Identify which cell holds the provided text, then report its [X, Y] central coordinate. 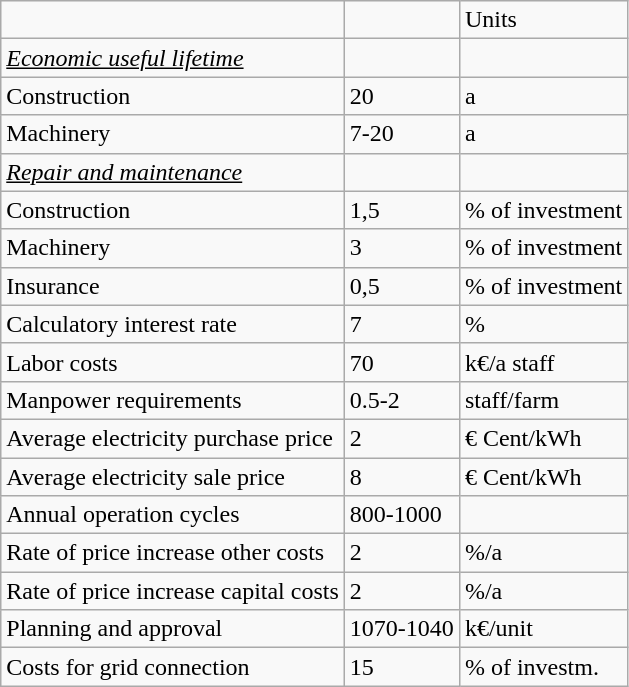
Units [543, 20]
0,5 [402, 286]
Calculatory interest rate [173, 324]
15 [402, 667]
Economic useful lifetime [173, 58]
70 [402, 362]
Rate of price increase capital costs [173, 591]
800-1000 [402, 515]
% of investm. [543, 667]
Insurance [173, 286]
Rate of price increase other costs [173, 553]
8 [402, 477]
Costs for grid connection [173, 667]
Repair and maintenance [173, 172]
20 [402, 96]
Average electricity sale price [173, 477]
Labor costs [173, 362]
7 [402, 324]
% [543, 324]
1,5 [402, 210]
7-20 [402, 134]
staff/farm [543, 400]
Annual operation cycles [173, 515]
k€/unit [543, 629]
3 [402, 248]
Average electricity purchase price [173, 438]
Planning and approval [173, 629]
Manpower requirements [173, 400]
0.5-2 [402, 400]
k€/a staff [543, 362]
1070-1040 [402, 629]
